Capture the cell that displays the provided text and extract its (x, y) central coordinate. 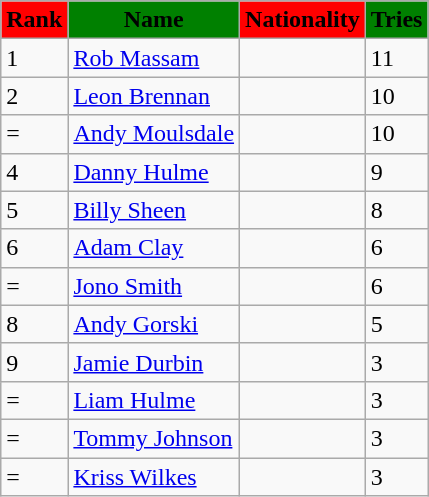
Name (154, 20)
Tommy Johnson (154, 438)
Rob Massam (154, 58)
Danny Hulme (154, 172)
2 (34, 96)
Adam Clay (154, 248)
Nationality (303, 20)
Leon Brennan (154, 96)
11 (396, 58)
Billy Sheen (154, 210)
Tries (396, 20)
Kriss Wilkes (154, 477)
Jamie Durbin (154, 362)
Andy Moulsdale (154, 134)
1 (34, 58)
4 (34, 172)
Jono Smith (154, 286)
Rank (34, 20)
Andy Gorski (154, 324)
Liam Hulme (154, 400)
